For the text-containing cell, return its midpoint in [X, Y] coordinate format. 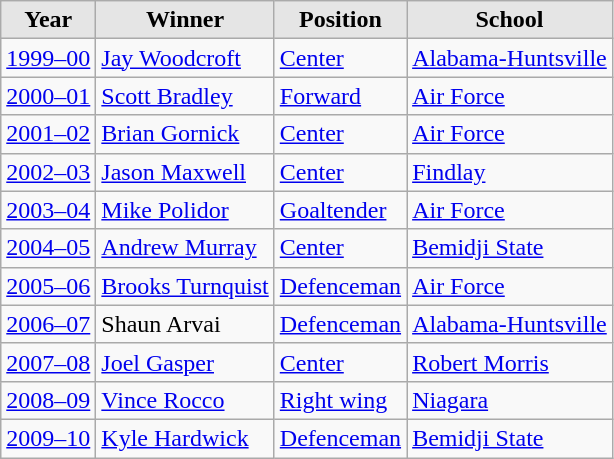
Jason Maxwell [185, 172]
Kyle Hardwick [185, 438]
2002–03 [48, 172]
Brooks Turnquist [185, 286]
Goaltender [340, 210]
School [510, 20]
Shaun Arvai [185, 324]
Scott Bradley [185, 96]
Niagara [510, 400]
Year [48, 20]
Right wing [340, 400]
Winner [185, 20]
1999–00 [48, 58]
Robert Morris [510, 362]
Mike Polidor [185, 210]
Andrew Murray [185, 248]
Brian Gornick [185, 134]
Vince Rocco [185, 400]
Jay Woodcroft [185, 58]
2008–09 [48, 400]
Forward [340, 96]
2001–02 [48, 134]
2000–01 [48, 96]
2009–10 [48, 438]
2007–08 [48, 362]
2004–05 [48, 248]
2006–07 [48, 324]
2005–06 [48, 286]
2003–04 [48, 210]
Findlay [510, 172]
Position [340, 20]
Joel Gasper [185, 362]
